Identify which cell holds the provided text, then report its [X, Y] central coordinate. 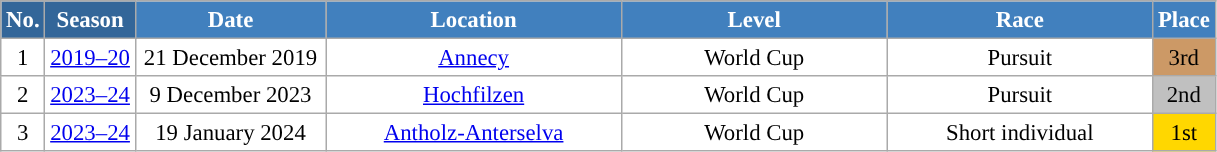
3rd [1184, 58]
2nd [1184, 95]
Level [754, 20]
Antholz-Anterselva [474, 133]
Hochfilzen [474, 95]
Race [1020, 20]
Annecy [474, 58]
19 January 2024 [230, 133]
Location [474, 20]
Short individual [1020, 133]
3 [23, 133]
21 December 2019 [230, 58]
2 [23, 95]
1st [1184, 133]
Date [230, 20]
Place [1184, 20]
1 [23, 58]
No. [23, 20]
Season [90, 20]
9 December 2023 [230, 95]
2019–20 [90, 58]
